Capture the cell that displays the provided text and extract its [x, y] central coordinate. 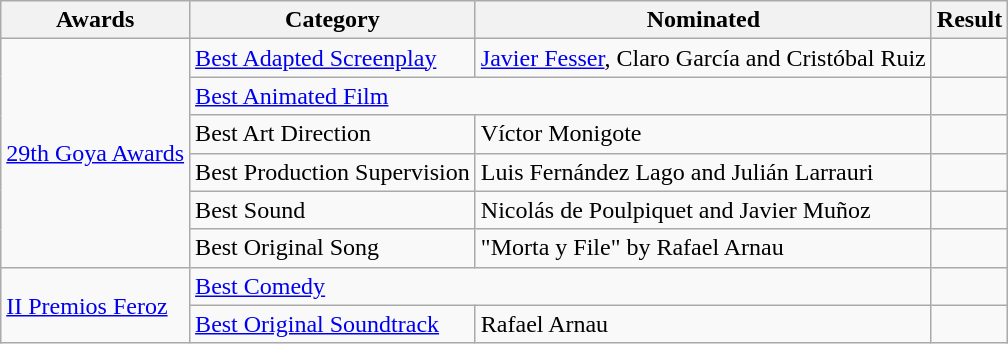
Nicolás de Poulpiquet and Javier Muñoz [703, 210]
Best Animated Film [561, 96]
Best Original Soundtrack [333, 324]
Best Original Song [333, 248]
Best Art Direction [333, 134]
Luis Fernández Lago and Julián Larrauri [703, 172]
Rafael Arnau [703, 324]
Best Production Supervision [333, 172]
Víctor Monigote [703, 134]
Awards [96, 20]
"Morta y File" by Rafael Arnau [703, 248]
Nominated [703, 20]
29th Goya Awards [96, 153]
Best Adapted Screenplay [333, 58]
Javier Fesser, Claro García and Cristóbal Ruiz [703, 58]
Best Comedy [561, 286]
Result [969, 20]
Category [333, 20]
Best Sound [333, 210]
II Premios Feroz [96, 305]
